Search for the cell housing the specified text and yield its [x, y] center coordinate. 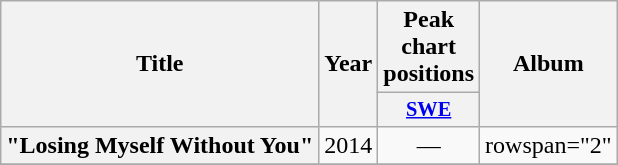
Title [160, 64]
Peak chart positions [429, 47]
Album [549, 64]
SWE [429, 110]
Year [348, 64]
— [429, 145]
rowspan="2" [549, 145]
"Losing Myself Without You" [160, 145]
2014 [348, 145]
